Provide the (x, y) coordinate of the cell's center where the given text is located.  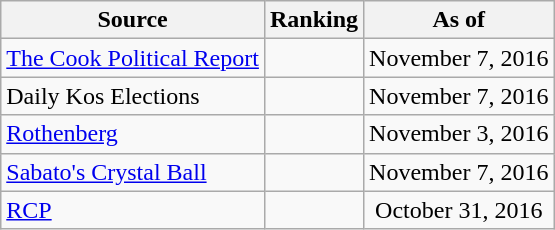
RCP (133, 210)
As of (459, 20)
Daily Kos Elections (133, 96)
Sabato's Crystal Ball (133, 172)
Ranking (314, 20)
November 3, 2016 (459, 134)
Source (133, 20)
Rothenberg (133, 134)
October 31, 2016 (459, 210)
The Cook Political Report (133, 58)
